Capture the cell that displays the provided text and extract its (x, y) central coordinate. 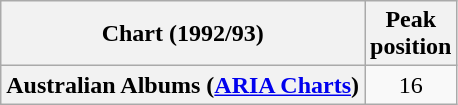
Peakposition (411, 34)
16 (411, 85)
Australian Albums (ARIA Charts) (183, 85)
Chart (1992/93) (183, 34)
